Locate the cell with the specified text and output its [X, Y] center coordinate. 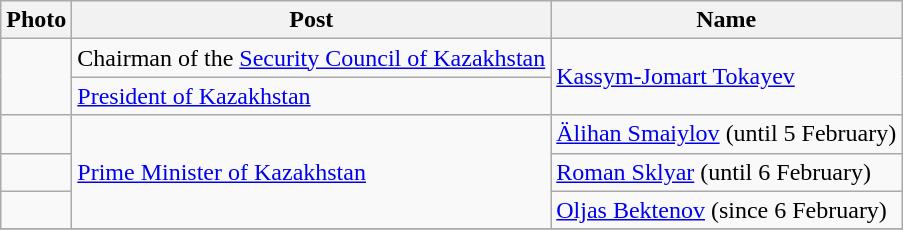
Prime Minister of Kazakhstan [312, 172]
Oljas Bektenov (since 6 February) [726, 210]
Kassym-Jomart Tokayev [726, 77]
Photo [36, 20]
Roman Sklyar (until 6 February) [726, 172]
Chairman of the Security Council of Kazakhstan [312, 58]
President of Kazakhstan [312, 96]
Älihan Smaiylov (until 5 February) [726, 134]
Name [726, 20]
Post [312, 20]
